Return the (X, Y) coordinate for the center point of the cell that contains the specified text.  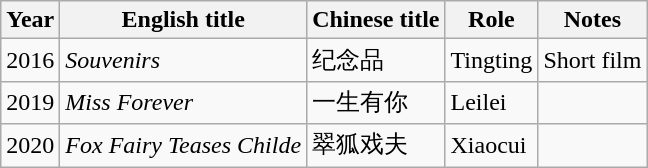
Role (492, 20)
Chinese title (376, 20)
English title (184, 20)
2020 (30, 146)
Tingting (492, 60)
一生有你 (376, 102)
Souvenirs (184, 60)
Fox Fairy Teases Childe (184, 146)
Notes (592, 20)
翠狐戏夫 (376, 146)
Year (30, 20)
纪念品 (376, 60)
2019 (30, 102)
Short film (592, 60)
2016 (30, 60)
Xiaocui (492, 146)
Leilei (492, 102)
Miss Forever (184, 102)
